Find where the given text appears and provide that cell's center as (X, Y) coordinate. 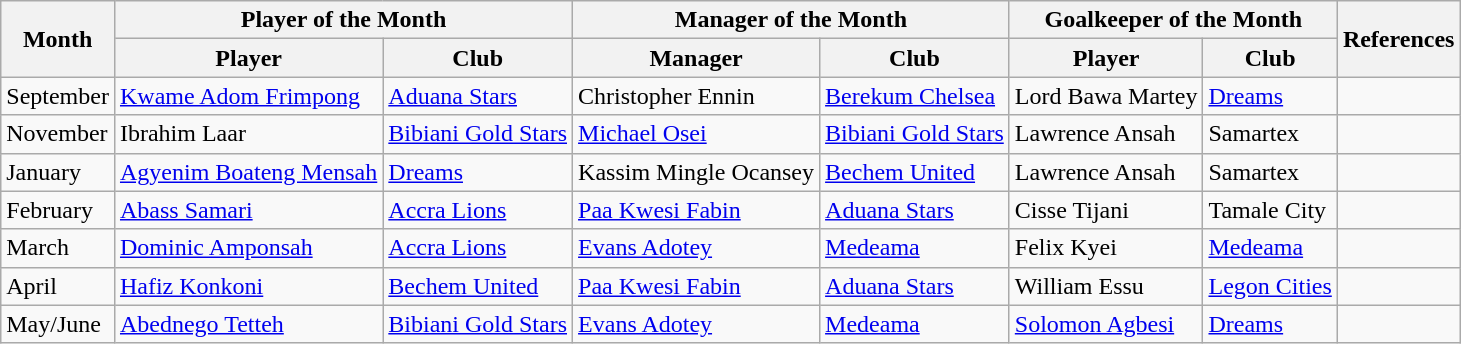
William Essu (1106, 286)
Kwame Adom Frimpong (248, 96)
Dominic Amponsah (248, 248)
September (58, 96)
Berekum Chelsea (915, 96)
Hafiz Konkoni (248, 286)
Manager of the Month (792, 20)
May/June (58, 324)
Ibrahim Laar (248, 134)
References (1398, 39)
April (58, 286)
Michael Osei (696, 134)
Manager (696, 58)
Abass Samari (248, 210)
Abednego Tetteh (248, 324)
Agyenim Boateng Mensah (248, 172)
Legon Cities (1270, 286)
Goalkeeper of the Month (1173, 20)
November (58, 134)
February (58, 210)
Lord Bawa Martey (1106, 96)
Christopher Ennin (696, 96)
Tamale City (1270, 210)
January (58, 172)
Month (58, 39)
March (58, 248)
Felix Kyei (1106, 248)
Player of the Month (343, 20)
Cisse Tijani (1106, 210)
Solomon Agbesi (1106, 324)
Kassim Mingle Ocansey (696, 172)
